Extract the [X, Y] coordinate from the center of the cell holding the provided text.  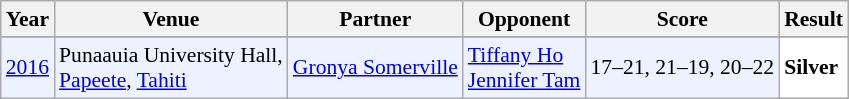
Opponent [524, 19]
Gronya Somerville [376, 68]
Venue [171, 19]
Tiffany Ho Jennifer Tam [524, 68]
Year [28, 19]
Partner [376, 19]
Score [682, 19]
Silver [814, 68]
2016 [28, 68]
Punaauia University Hall, Papeete, Tahiti [171, 68]
17–21, 21–19, 20–22 [682, 68]
Result [814, 19]
